Detect which cell encompasses the target text, then output its [x, y] center coordinate. 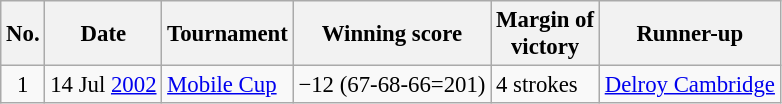
Tournament [228, 34]
Mobile Cup [228, 85]
1 [23, 85]
Winning score [392, 34]
Date [104, 34]
Runner-up [690, 34]
No. [23, 34]
4 strokes [546, 85]
Margin ofvictory [546, 34]
Delroy Cambridge [690, 85]
14 Jul 2002 [104, 85]
−12 (67-68-66=201) [392, 85]
